Pinpoint the cell where the given text exists, returning its [X, Y] midpoint coordinate. 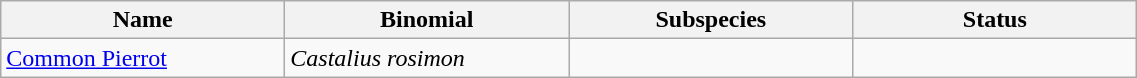
Status [995, 20]
Name [143, 20]
Subspecies [711, 20]
Binomial [427, 20]
Common Pierrot [143, 58]
Castalius rosimon [427, 58]
